From the cell containing the given text, extract its center point as (x, y) coordinate. 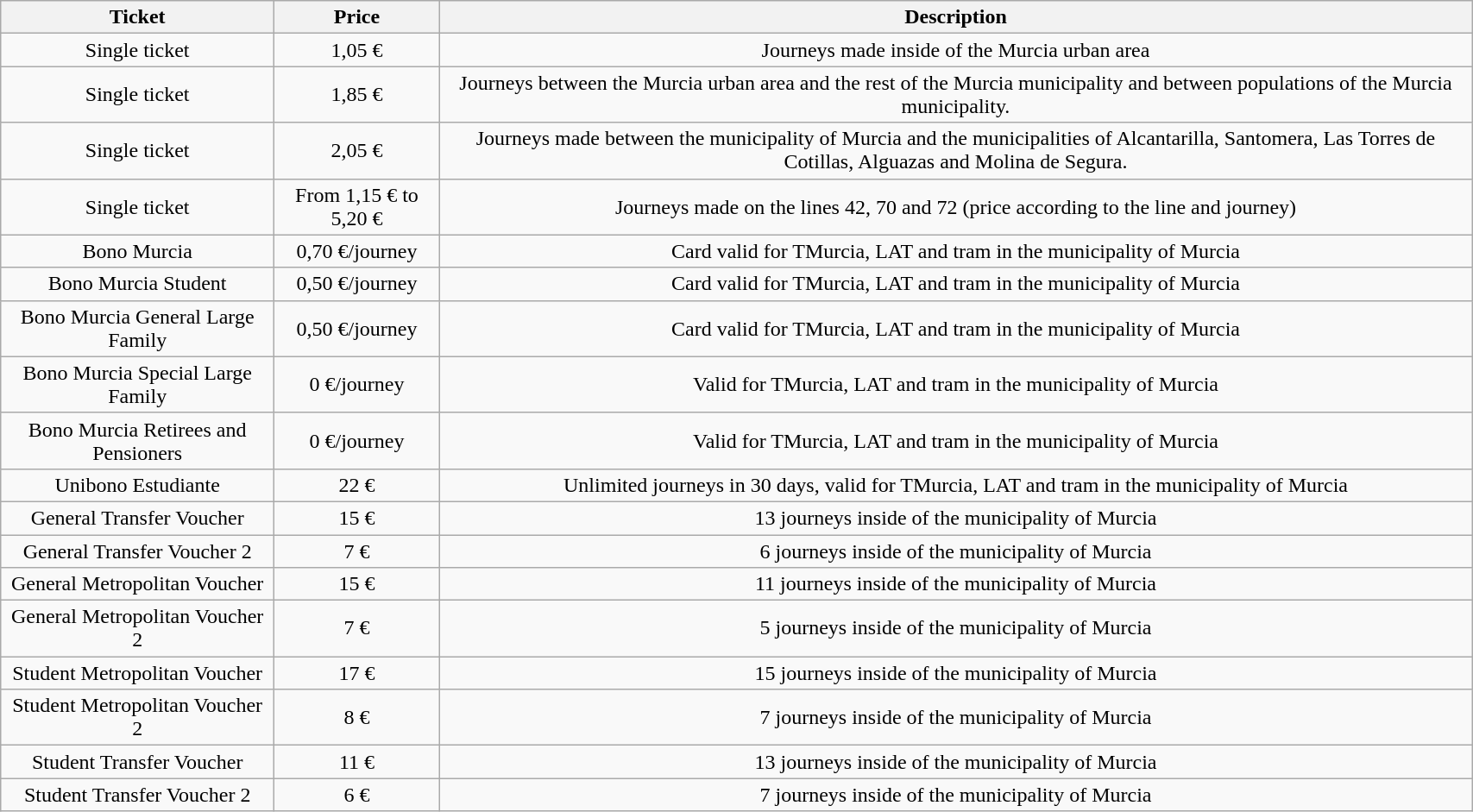
11 journeys inside of the municipality of Murcia (955, 584)
Unibono Estudiante (138, 485)
Journeys made inside of the Murcia urban area (955, 50)
Student Metropolitan Voucher 2 (138, 718)
Ticket (138, 17)
1,85 € (357, 95)
2,05 € (357, 150)
6 journeys inside of the municipality of Murcia (955, 551)
General Metropolitan Voucher (138, 584)
Bono Murcia (138, 251)
Bono Murcia Special Large Family (138, 385)
11 € (357, 762)
Unlimited journeys in 30 days, valid for TMurcia, LAT and tram in the municipality of Murcia (955, 485)
Student Transfer Voucher (138, 762)
6 € (357, 795)
Journeys made on the lines 42, 70 and 72 (price according to the line and journey) (955, 207)
From 1,15 € to 5,20 € (357, 207)
Bono Murcia Retirees and Pensioners (138, 440)
General Transfer Voucher 2 (138, 551)
Bono Murcia Student (138, 284)
Student Transfer Voucher 2 (138, 795)
Journeys between the Murcia urban area and the rest of the Murcia municipality and between populations of the Murcia municipality. (955, 95)
Description (955, 17)
General Transfer Voucher (138, 518)
15 journeys inside of the municipality of Murcia (955, 673)
General Metropolitan Voucher 2 (138, 628)
8 € (357, 718)
0,70 €/journey (357, 251)
Bono Murcia General Large Family (138, 328)
Student Metropolitan Voucher (138, 673)
22 € (357, 485)
17 € (357, 673)
5 journeys inside of the municipality of Murcia (955, 628)
Price (357, 17)
1,05 € (357, 50)
